Extract the (x, y) coordinate from the center of the cell holding the provided text.  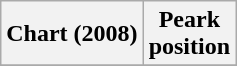
Chart (2008) (72, 34)
Pearkposition (189, 34)
